From the cell containing the given text, extract its center point as (X, Y) coordinate. 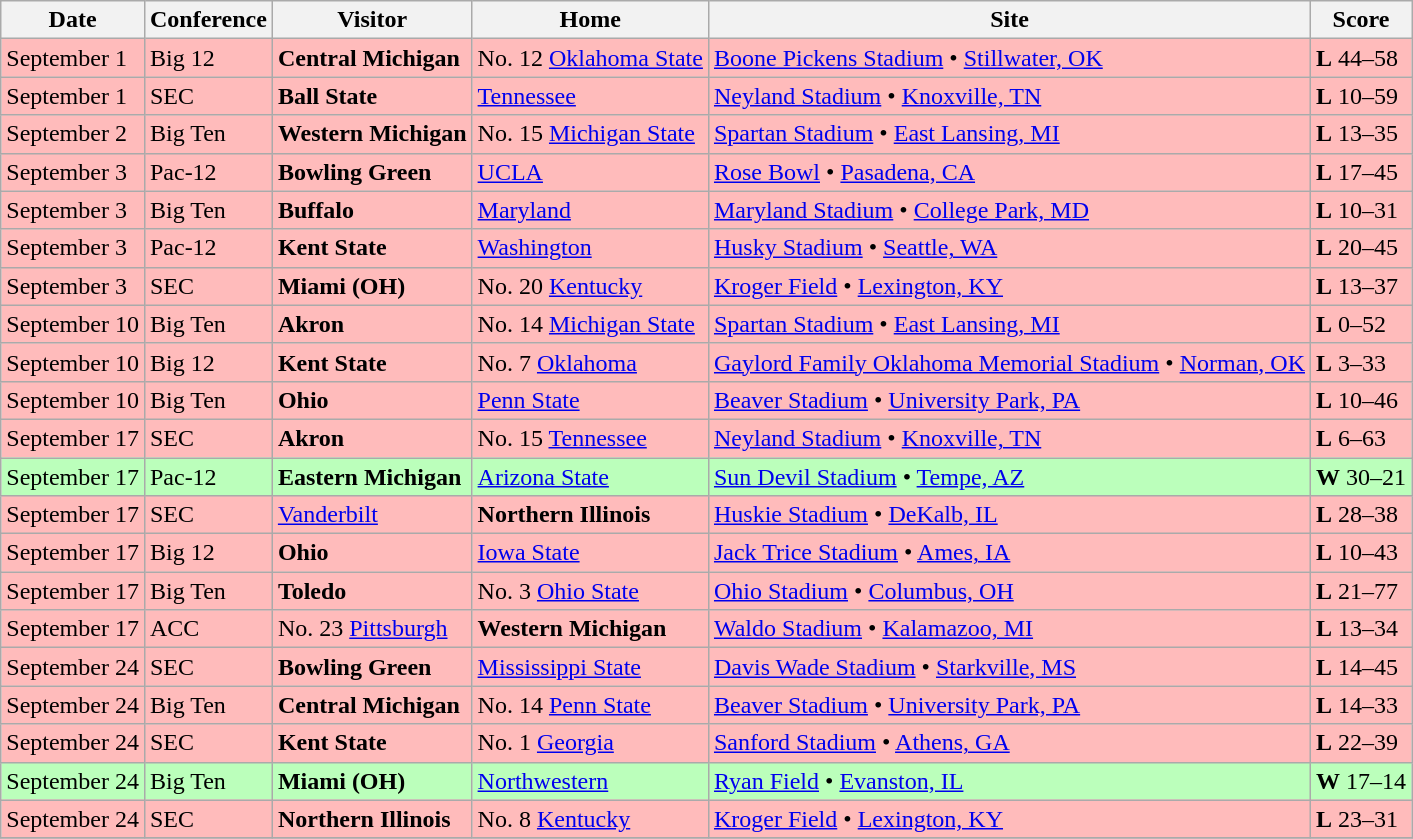
Northwestern (590, 781)
Maryland (590, 210)
Rose Bowl • Pasadena, CA (1009, 172)
No. 14 Penn State (590, 705)
Boone Pickens Stadium • Stillwater, OK (1009, 58)
No. 14 Michigan State (590, 324)
No. 15 Michigan State (590, 134)
Penn State (590, 400)
L 22–39 (1362, 743)
Washington (590, 248)
Score (1362, 20)
L 13–35 (1362, 134)
Huskie Stadium • DeKalb, IL (1009, 515)
Home (590, 20)
L 0–52 (1362, 324)
Conference (208, 20)
Ohio Stadium • Columbus, OH (1009, 591)
L 14–45 (1362, 667)
L 6–63 (1362, 438)
Waldo Stadium • Kalamazoo, MI (1009, 629)
L 10–59 (1362, 96)
Arizona State (590, 477)
Visitor (372, 20)
L 10–46 (1362, 400)
L 44–58 (1362, 58)
September 2 (73, 134)
No. 20 Kentucky (590, 286)
Toledo (372, 591)
No. 8 Kentucky (590, 819)
Husky Stadium • Seattle, WA (1009, 248)
UCLA (590, 172)
No. 15 Tennessee (590, 438)
Gaylord Family Oklahoma Memorial Stadium • Norman, OK (1009, 362)
No. 3 Ohio State (590, 591)
L 10–31 (1362, 210)
L 17–45 (1362, 172)
Iowa State (590, 553)
Tennessee (590, 96)
Vanderbilt (372, 515)
L 14–33 (1362, 705)
L 10–43 (1362, 553)
W 30–21 (1362, 477)
Ryan Field • Evanston, IL (1009, 781)
L 13–34 (1362, 629)
Site (1009, 20)
Sun Devil Stadium • Tempe, AZ (1009, 477)
No. 23 Pittsburgh (372, 629)
Buffalo (372, 210)
L 28–38 (1362, 515)
W 17–14 (1362, 781)
Date (73, 20)
L 20–45 (1362, 248)
No. 12 Oklahoma State (590, 58)
L 23–31 (1362, 819)
ACC (208, 629)
Mississippi State (590, 667)
No. 7 Oklahoma (590, 362)
Sanford Stadium • Athens, GA (1009, 743)
L 3–33 (1362, 362)
Jack Trice Stadium • Ames, IA (1009, 553)
L 13–37 (1362, 286)
Eastern Michigan (372, 477)
Maryland Stadium • College Park, MD (1009, 210)
Davis Wade Stadium • Starkville, MS (1009, 667)
L 21–77 (1362, 591)
No. 1 Georgia (590, 743)
Ball State (372, 96)
